Detect which cell encompasses the target text, then output its (x, y) center coordinate. 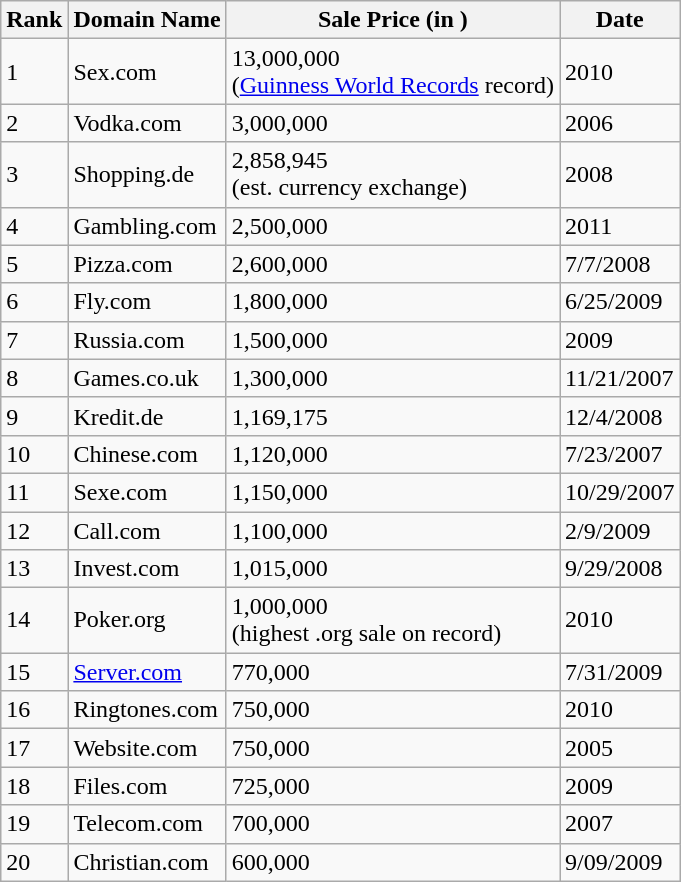
Gambling.com (147, 226)
770,000 (392, 672)
5 (34, 264)
1,169,175 (392, 416)
2011 (620, 226)
Invest.com (147, 569)
1,300,000 (392, 378)
Sexe.com (147, 492)
Sale Price (in ) (392, 20)
9/29/2008 (620, 569)
2008 (620, 174)
Ringtones.com (147, 710)
14 (34, 620)
17 (34, 748)
3,000,000 (392, 123)
Domain Name (147, 20)
3 (34, 174)
2 (34, 123)
700,000 (392, 824)
15 (34, 672)
725,000 (392, 786)
1,015,000 (392, 569)
Telecom.com (147, 824)
Server.com (147, 672)
2006 (620, 123)
2007 (620, 824)
13,000,000(Guinness World Records record) (392, 72)
19 (34, 824)
Date (620, 20)
6 (34, 302)
Sex.com (147, 72)
1,800,000 (392, 302)
7 (34, 340)
Website.com (147, 748)
7/23/2007 (620, 454)
2005 (620, 748)
Russia.com (147, 340)
Christian.com (147, 862)
20 (34, 862)
2/9/2009 (620, 531)
12 (34, 531)
2,600,000 (392, 264)
11/21/2007 (620, 378)
9 (34, 416)
1,100,000 (392, 531)
10 (34, 454)
8 (34, 378)
Chinese.com (147, 454)
4 (34, 226)
Poker.org (147, 620)
9/09/2009 (620, 862)
11 (34, 492)
7/31/2009 (620, 672)
Vodka.com (147, 123)
1,150,000 (392, 492)
2,858,945(est. currency exchange) (392, 174)
1,120,000 (392, 454)
Files.com (147, 786)
1,500,000 (392, 340)
Call.com (147, 531)
600,000 (392, 862)
6/25/2009 (620, 302)
2,500,000 (392, 226)
Games.co.uk (147, 378)
Kredit.de (147, 416)
12/4/2008 (620, 416)
1 (34, 72)
1,000,000(highest .org sale on record) (392, 620)
7/7/2008 (620, 264)
Fly.com (147, 302)
16 (34, 710)
Shopping.de (147, 174)
13 (34, 569)
18 (34, 786)
Rank (34, 20)
Pizza.com (147, 264)
10/29/2007 (620, 492)
